Scan for the cell matching the given text and deliver its (x, y) coordinate at center. 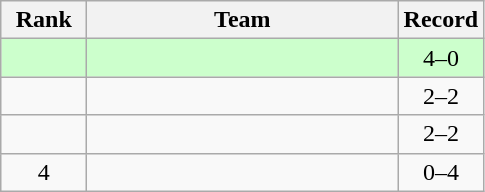
Team (242, 20)
Record (441, 20)
4–0 (441, 58)
Rank (44, 20)
4 (44, 172)
0–4 (441, 172)
